From the cell containing the given text, extract its center point as [x, y] coordinate. 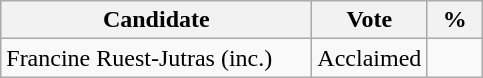
Acclaimed [370, 58]
% [455, 20]
Francine Ruest-Jutras (inc.) [156, 58]
Candidate [156, 20]
Vote [370, 20]
